Locate the cell with the specified text and output its (X, Y) center coordinate. 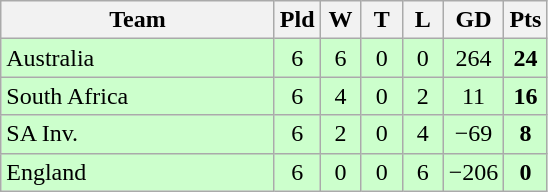
Australia (138, 58)
L (422, 20)
Pld (297, 20)
Pts (526, 20)
England (138, 172)
264 (474, 58)
W (340, 20)
24 (526, 58)
16 (526, 96)
8 (526, 134)
T (382, 20)
−69 (474, 134)
GD (474, 20)
−206 (474, 172)
Team (138, 20)
SA Inv. (138, 134)
11 (474, 96)
South Africa (138, 96)
